For the text-containing cell, return its midpoint in (X, Y) coordinate format. 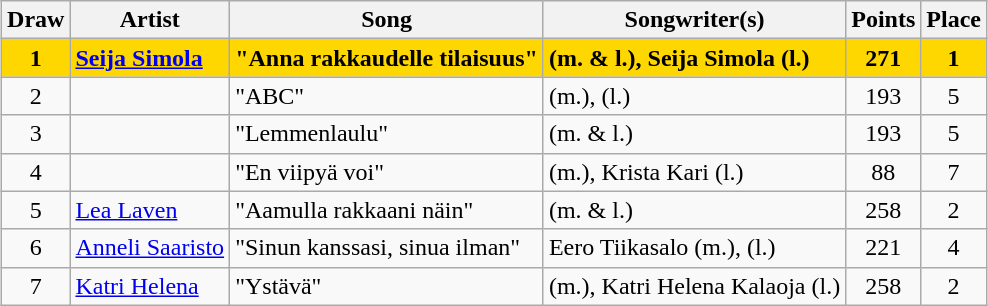
(m. & l.), Seija Simola (l.) (694, 58)
6 (36, 248)
Song (387, 20)
"Sinun kanssasi, sinua ilman" (387, 248)
Katri Helena (150, 286)
"Lemmenlaulu" (387, 134)
"ABC" (387, 96)
(m.), Krista Kari (l.) (694, 172)
Songwriter(s) (694, 20)
Draw (36, 20)
Artist (150, 20)
271 (884, 58)
Points (884, 20)
Seija Simola (150, 58)
(m.), Katri Helena Kalaoja (l.) (694, 286)
"En viipyä voi" (387, 172)
88 (884, 172)
Eero Tiikasalo (m.), (l.) (694, 248)
Place (954, 20)
(m.), (l.) (694, 96)
"Aamulla rakkaani näin" (387, 210)
"Anna rakkaudelle tilaisuus" (387, 58)
"Ystävä" (387, 286)
3 (36, 134)
Lea Laven (150, 210)
221 (884, 248)
Anneli Saaristo (150, 248)
